Return [x, y] of the center of cell containing provided text 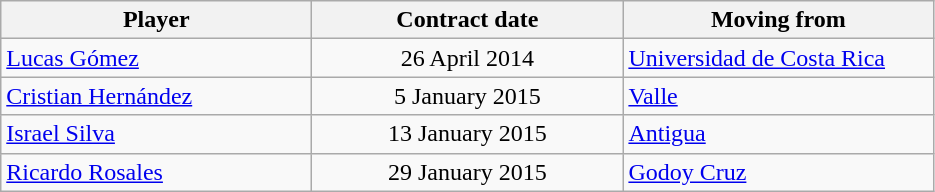
29 January 2015 [468, 172]
Antigua [778, 134]
Cristian Hernández [156, 96]
13 January 2015 [468, 134]
5 January 2015 [468, 96]
Valle [778, 96]
Godoy Cruz [778, 172]
Israel Silva [156, 134]
Contract date [468, 20]
26 April 2014 [468, 58]
Ricardo Rosales [156, 172]
Lucas Gómez [156, 58]
Moving from [778, 20]
Player [156, 20]
Universidad de Costa Rica [778, 58]
